Return the (X, Y) coordinate for the center point of the cell that contains the specified text.  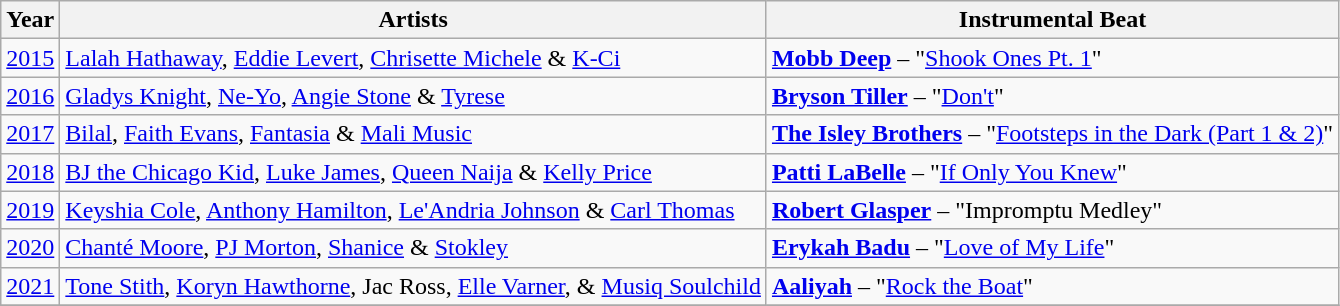
Bryson Tiller – "Don't" (1052, 96)
Lalah Hathaway, Eddie Levert, Chrisette Michele & K-Ci (414, 58)
Aaliyah – "Rock the Boat" (1052, 286)
2015 (30, 58)
BJ the Chicago Kid, Luke James, Queen Naija & Kelly Price (414, 172)
The Isley Brothers – "Footsteps in the Dark (Part 1 & 2)" (1052, 134)
Keyshia Cole, Anthony Hamilton, Le'Andria Johnson & Carl Thomas (414, 210)
Gladys Knight, Ne-Yo, Angie Stone & Tyrese (414, 96)
2020 (30, 248)
2017 (30, 134)
Robert Glasper – "Impromptu Medley" (1052, 210)
Year (30, 20)
2016 (30, 96)
Mobb Deep – "Shook Ones Pt. 1" (1052, 58)
2018 (30, 172)
Artists (414, 20)
Patti LaBelle – "If Only You Knew" (1052, 172)
2019 (30, 210)
Tone Stith, Koryn Hawthorne, Jac Ross, Elle Varner, & Musiq Soulchild (414, 286)
Erykah Badu – "Love of My Life" (1052, 248)
Instrumental Beat (1052, 20)
Bilal, Faith Evans, Fantasia & Mali Music (414, 134)
2021 (30, 286)
Chanté Moore, PJ Morton, Shanice & Stokley (414, 248)
